Capture the cell that displays the provided text and extract its [x, y] central coordinate. 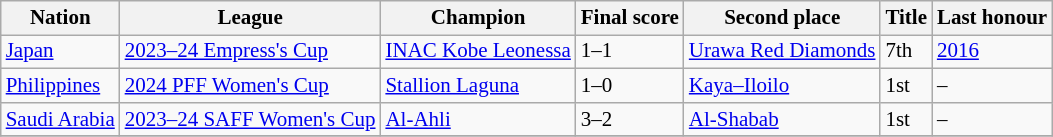
2023–24 Empress's Cup [250, 52]
Final score [630, 18]
INAC Kobe Leonessa [478, 52]
1–1 [630, 52]
Champion [478, 18]
Urawa Red Diamonds [782, 52]
Saudi Arabia [60, 119]
Second place [782, 18]
1–0 [630, 86]
7th [906, 52]
Title [906, 18]
Philippines [60, 86]
Japan [60, 52]
2016 [992, 52]
Al-Ahli [478, 119]
Kaya–Iloilo [782, 86]
League [250, 18]
Nation [60, 18]
2024 PFF Women's Cup [250, 86]
Stallion Laguna [478, 86]
3–2 [630, 119]
2023–24 SAFF Women's Cup [250, 119]
Al-Shabab [782, 119]
Last honour [992, 18]
